For the text-containing cell, return its midpoint in (x, y) coordinate format. 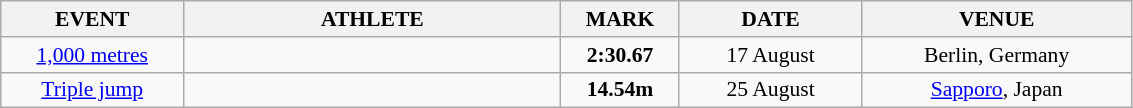
DATE (770, 19)
14.54m (620, 90)
25 August (770, 90)
2:30.67 (620, 55)
EVENT (92, 19)
Berlin, Germany (996, 55)
17 August (770, 55)
Sapporo, Japan (996, 90)
MARK (620, 19)
Triple jump (92, 90)
VENUE (996, 19)
1,000 metres (92, 55)
ATHLETE (372, 19)
